Capture the cell that displays the provided text and extract its [X, Y] central coordinate. 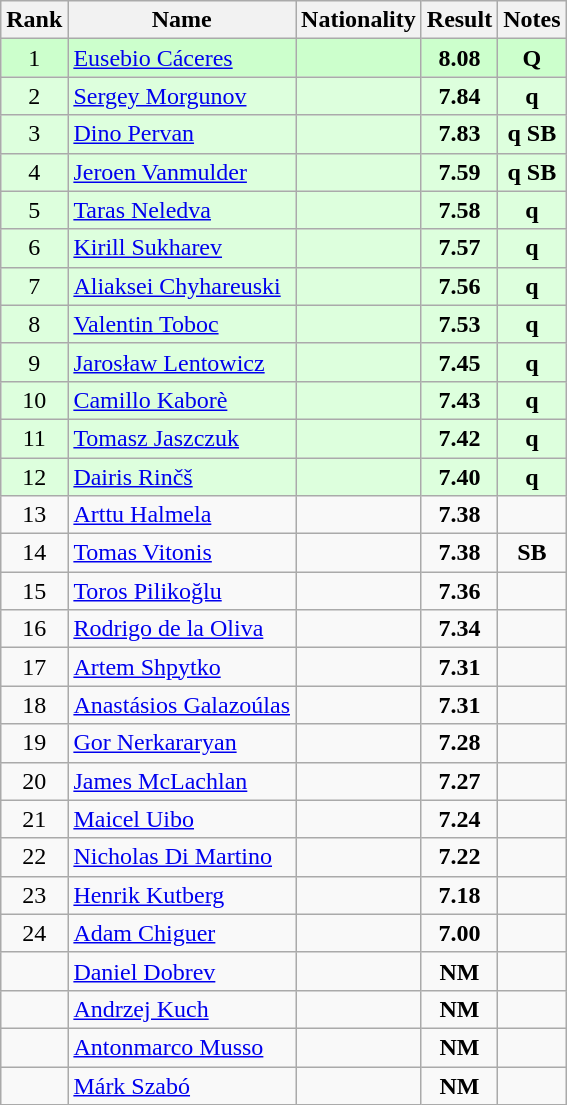
9 [34, 362]
Arttu Halmela [182, 515]
7.84 [459, 96]
Camillo Kaborè [182, 400]
22 [34, 857]
Jeroen Vanmulder [182, 172]
Nicholas Di Martino [182, 857]
6 [34, 248]
Dairis Rinčš [182, 477]
Eusebio Cáceres [182, 58]
Notes [532, 20]
Sergey Morgunov [182, 96]
Maicel Uibo [182, 819]
Dino Pervan [182, 134]
7.00 [459, 933]
James McLachlan [182, 781]
Kirill Sukharev [182, 248]
Rank [34, 20]
13 [34, 515]
17 [34, 667]
7.18 [459, 895]
7.59 [459, 172]
Tomas Vitonis [182, 553]
3 [34, 134]
Andrzej Kuch [182, 1009]
7.43 [459, 400]
2 [34, 96]
Rodrigo de la Oliva [182, 629]
Adam Chiguer [182, 933]
10 [34, 400]
7.53 [459, 324]
7.36 [459, 591]
7.34 [459, 629]
7.56 [459, 286]
4 [34, 172]
Result [459, 20]
15 [34, 591]
Nationality [359, 20]
7.40 [459, 477]
Anastásios Galazoúlas [182, 705]
7 [34, 286]
Gor Nerkararyan [182, 743]
7.24 [459, 819]
7.28 [459, 743]
8 [34, 324]
Henrik Kutberg [182, 895]
8.08 [459, 58]
Aliaksei Chyhareuski [182, 286]
7.45 [459, 362]
7.27 [459, 781]
21 [34, 819]
23 [34, 895]
Name [182, 20]
20 [34, 781]
SB [532, 553]
11 [34, 438]
1 [34, 58]
Artem Shpytko [182, 667]
12 [34, 477]
14 [34, 553]
Jarosław Lentowicz [182, 362]
7.57 [459, 248]
Daniel Dobrev [182, 971]
Q [532, 58]
7.42 [459, 438]
5 [34, 210]
Valentin Toboc [182, 324]
19 [34, 743]
7.58 [459, 210]
7.83 [459, 134]
7.22 [459, 857]
Tomasz Jaszczuk [182, 438]
24 [34, 933]
18 [34, 705]
Taras Neledva [182, 210]
Antonmarco Musso [182, 1047]
16 [34, 629]
Toros Pilikoğlu [182, 591]
Márk Szabó [182, 1085]
